Output the (X, Y) coordinate of the center of the cell containing the given text.  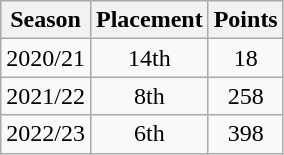
2021/22 (46, 96)
398 (246, 134)
Season (46, 20)
8th (149, 96)
2022/23 (46, 134)
2020/21 (46, 58)
Placement (149, 20)
Points (246, 20)
6th (149, 134)
18 (246, 58)
14th (149, 58)
258 (246, 96)
